Locate the cell with the specified text and output its [x, y] center coordinate. 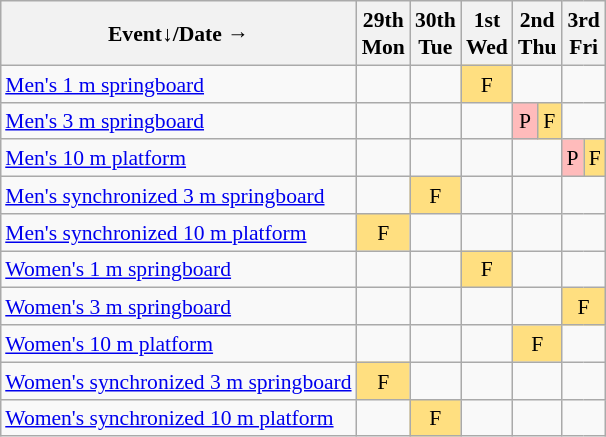
2ndThu [538, 33]
Men's synchronized 3 m springboard [178, 194]
29thMon [384, 33]
Women's 10 m platform [178, 344]
Men's 3 m springboard [178, 120]
Women's 3 m springboard [178, 306]
Men's 10 m platform [178, 158]
Women's 1 m springboard [178, 268]
Event↓/Date → [178, 33]
3rdFri [583, 33]
Women's synchronized 10 m platform [178, 418]
30thTue [436, 33]
Men's synchronized 10 m platform [178, 232]
Men's 1 m springboard [178, 84]
1stWed [487, 33]
Women's synchronized 3 m springboard [178, 380]
